Determine the [x, y] coordinate at the center of the cell enclosing the given text.  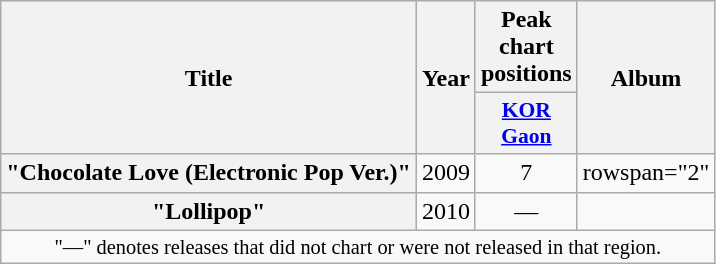
"Lollipop" [209, 211]
— [526, 211]
Year [446, 78]
"—" denotes releases that did not chart or were not released in that region. [358, 247]
KORGaon [526, 124]
Peak chart positions [526, 47]
"Chocolate Love (Electronic Pop Ver.)" [209, 173]
2010 [446, 211]
rowspan="2" [646, 173]
7 [526, 173]
Album [646, 78]
Title [209, 78]
2009 [446, 173]
